Identify which cell holds the provided text, then report its (x, y) central coordinate. 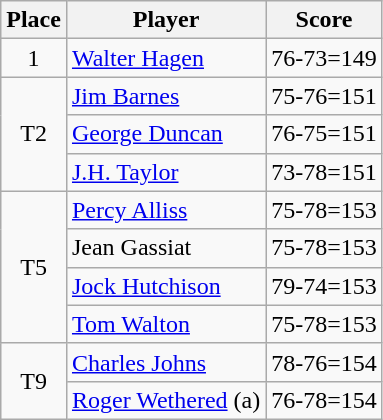
Score (324, 20)
Walter Hagen (166, 58)
Place (34, 20)
79-74=153 (324, 286)
Charles Johns (166, 362)
T9 (34, 381)
73-78=151 (324, 172)
Jim Barnes (166, 96)
George Duncan (166, 134)
Percy Alliss (166, 210)
78-76=154 (324, 362)
Jock Hutchison (166, 286)
76-73=149 (324, 58)
75-76=151 (324, 96)
Tom Walton (166, 324)
T5 (34, 267)
76-78=154 (324, 400)
1 (34, 58)
Jean Gassiat (166, 248)
Player (166, 20)
J.H. Taylor (166, 172)
Roger Wethered (a) (166, 400)
T2 (34, 134)
76-75=151 (324, 134)
